From the cell containing the given text, extract its center point as [x, y] coordinate. 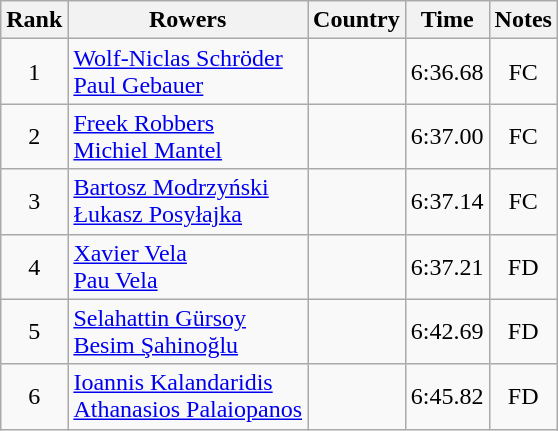
Wolf-Niclas SchröderPaul Gebauer [188, 72]
6:37.00 [447, 136]
6:36.68 [447, 72]
Notes [523, 20]
6:37.14 [447, 202]
Bartosz ModrzyńskiŁukasz Posyłajka [188, 202]
6:37.21 [447, 266]
3 [34, 202]
6:45.82 [447, 396]
6 [34, 396]
2 [34, 136]
5 [34, 332]
Time [447, 20]
Xavier VelaPau Vela [188, 266]
Rank [34, 20]
Selahattin GürsoyBesim Şahinoğlu [188, 332]
Freek RobbersMichiel Mantel [188, 136]
1 [34, 72]
Country [357, 20]
Rowers [188, 20]
6:42.69 [447, 332]
4 [34, 266]
Ioannis KalandaridisAthanasios Palaiopanos [188, 396]
